Provide the (x, y) coordinate of the cell's center where the given text is located.  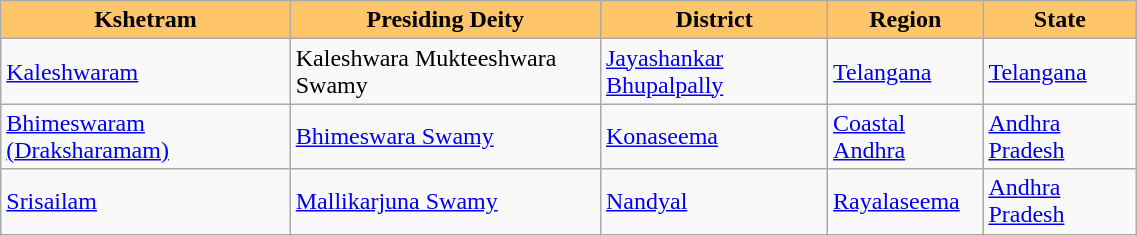
Bhimeswara Swamy (445, 136)
Srisailam (146, 202)
Jayashankar Bhupalpally (714, 72)
Rayalaseema (906, 202)
Mallikarjuna Swamy (445, 202)
Coastal Andhra (906, 136)
Kshetram (146, 20)
State (1060, 20)
Konaseema (714, 136)
Presiding Deity (445, 20)
Nandyal (714, 202)
Bhimeswaram (Draksharamam) (146, 136)
Region (906, 20)
District (714, 20)
Kaleshwara Mukteeshwara Swamy (445, 72)
Kaleshwaram (146, 72)
